Detect which cell encompasses the target text, then output its (x, y) center coordinate. 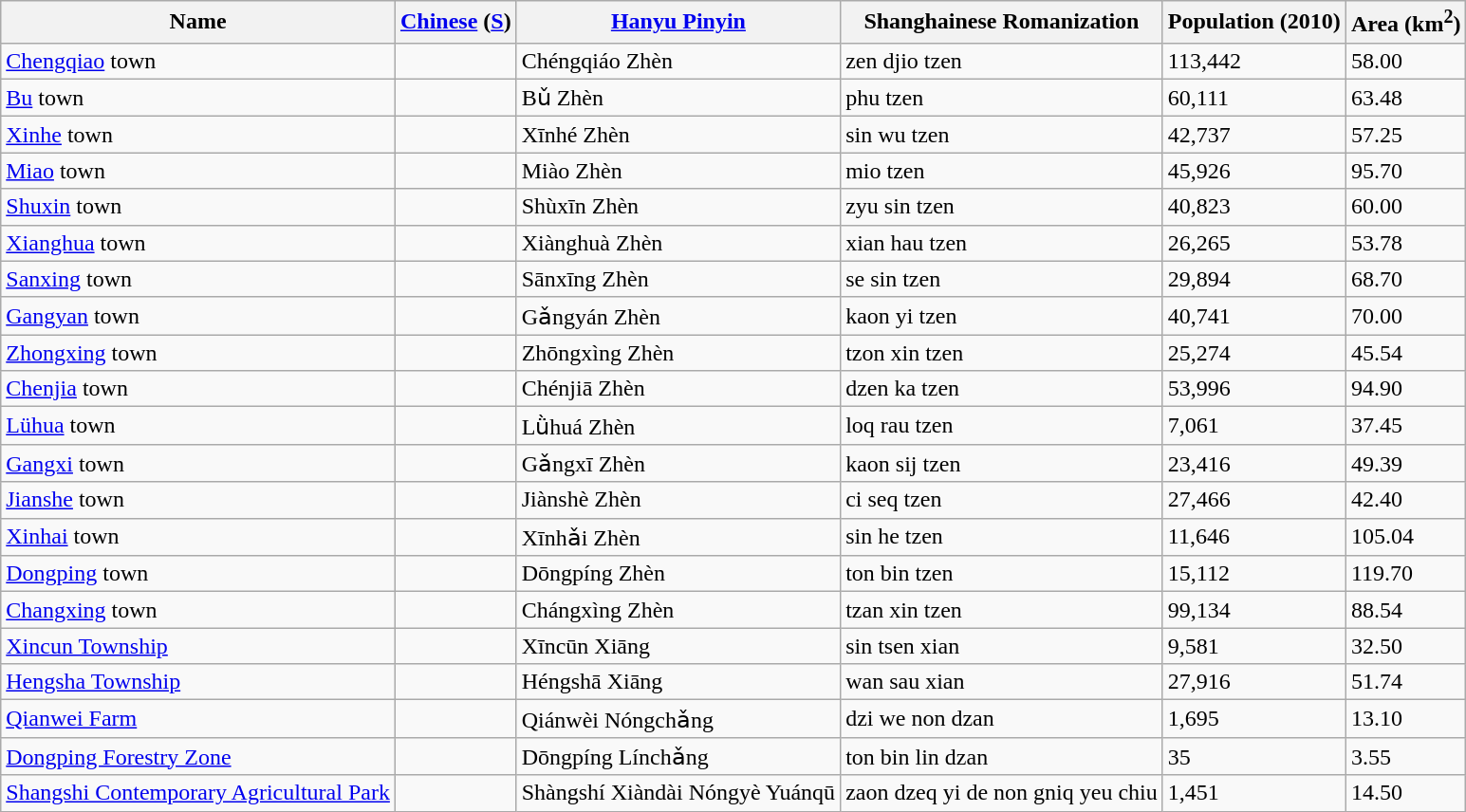
Héngshā Xiāng (677, 682)
95.70 (1406, 171)
1,451 (1254, 793)
119.70 (1406, 574)
Xīnhǎi Zhèn (677, 537)
kaon sij tzen (1002, 463)
Lühua town (198, 426)
45,926 (1254, 171)
42.40 (1406, 500)
49.39 (1406, 463)
Xianghua town (198, 243)
Bu town (198, 98)
Shùxīn Zhèn (677, 207)
88.54 (1406, 610)
Hanyu Pinyin (677, 23)
ton bin tzen (1002, 574)
Qianwei Farm (198, 719)
53.78 (1406, 243)
Gangyan town (198, 316)
25,274 (1254, 353)
Changxing town (198, 610)
27,916 (1254, 682)
Jiànshè Zhèn (677, 500)
phu tzen (1002, 98)
Gǎngyán Zhèn (677, 316)
40,741 (1254, 316)
Jianshe town (198, 500)
9,581 (1254, 646)
Population (2010) (1254, 23)
Chengqiao town (198, 61)
94.90 (1406, 389)
zyu sin tzen (1002, 207)
mio tzen (1002, 171)
37.45 (1406, 426)
60,111 (1254, 98)
sin he tzen (1002, 537)
zen djio tzen (1002, 61)
42,737 (1254, 135)
40,823 (1254, 207)
32.50 (1406, 646)
kaon yi tzen (1002, 316)
51.74 (1406, 682)
sin wu tzen (1002, 135)
29,894 (1254, 279)
Shangshi Contemporary Agricultural Park (198, 793)
Xincun Township (198, 646)
Gǎngxī Zhèn (677, 463)
tzon xin tzen (1002, 353)
dzi we non dzan (1002, 719)
Xīncūn Xiāng (677, 646)
Shanghainese Romanization (1002, 23)
53,996 (1254, 389)
15,112 (1254, 574)
7,061 (1254, 426)
Area (km2) (1406, 23)
63.48 (1406, 98)
Chenjia town (198, 389)
57.25 (1406, 135)
Xīnhé Zhèn (677, 135)
Hengsha Township (198, 682)
ci seq tzen (1002, 500)
105.04 (1406, 537)
23,416 (1254, 463)
Gangxi town (198, 463)
Xinhai town (198, 537)
Dōngpíng Zhèn (677, 574)
1,695 (1254, 719)
ton bin lin dzan (1002, 756)
68.70 (1406, 279)
sin tsen xian (1002, 646)
Bǔ Zhèn (677, 98)
14.50 (1406, 793)
se sin tzen (1002, 279)
27,466 (1254, 500)
113,442 (1254, 61)
11,646 (1254, 537)
Shàngshí Xiàndài Nóngyè Yuánqū (677, 793)
Sanxing town (198, 279)
Chéngqiáo Zhèn (677, 61)
13.10 (1406, 719)
dzen ka tzen (1002, 389)
Miào Zhèn (677, 171)
26,265 (1254, 243)
Dōngpíng Línchǎng (677, 756)
Miao town (198, 171)
Chinese (S) (455, 23)
99,134 (1254, 610)
Chángxìng Zhèn (677, 610)
Xiànghuà Zhèn (677, 243)
zaon dzeq yi de non gniq yeu chiu (1002, 793)
70.00 (1406, 316)
Dongping town (198, 574)
3.55 (1406, 756)
Qiánwèi Nóngchǎng (677, 719)
Sānxīng Zhèn (677, 279)
58.00 (1406, 61)
35 (1254, 756)
loq rau tzen (1002, 426)
wan sau xian (1002, 682)
Xinhe town (198, 135)
Lǜhuá Zhèn (677, 426)
Shuxin town (198, 207)
45.54 (1406, 353)
xian hau tzen (1002, 243)
Chénjiā Zhèn (677, 389)
Name (198, 23)
Zhōngxìng Zhèn (677, 353)
Dongping Forestry Zone (198, 756)
60.00 (1406, 207)
tzan xin tzen (1002, 610)
Zhongxing town (198, 353)
